Search for the cell housing the specified text and yield its (x, y) center coordinate. 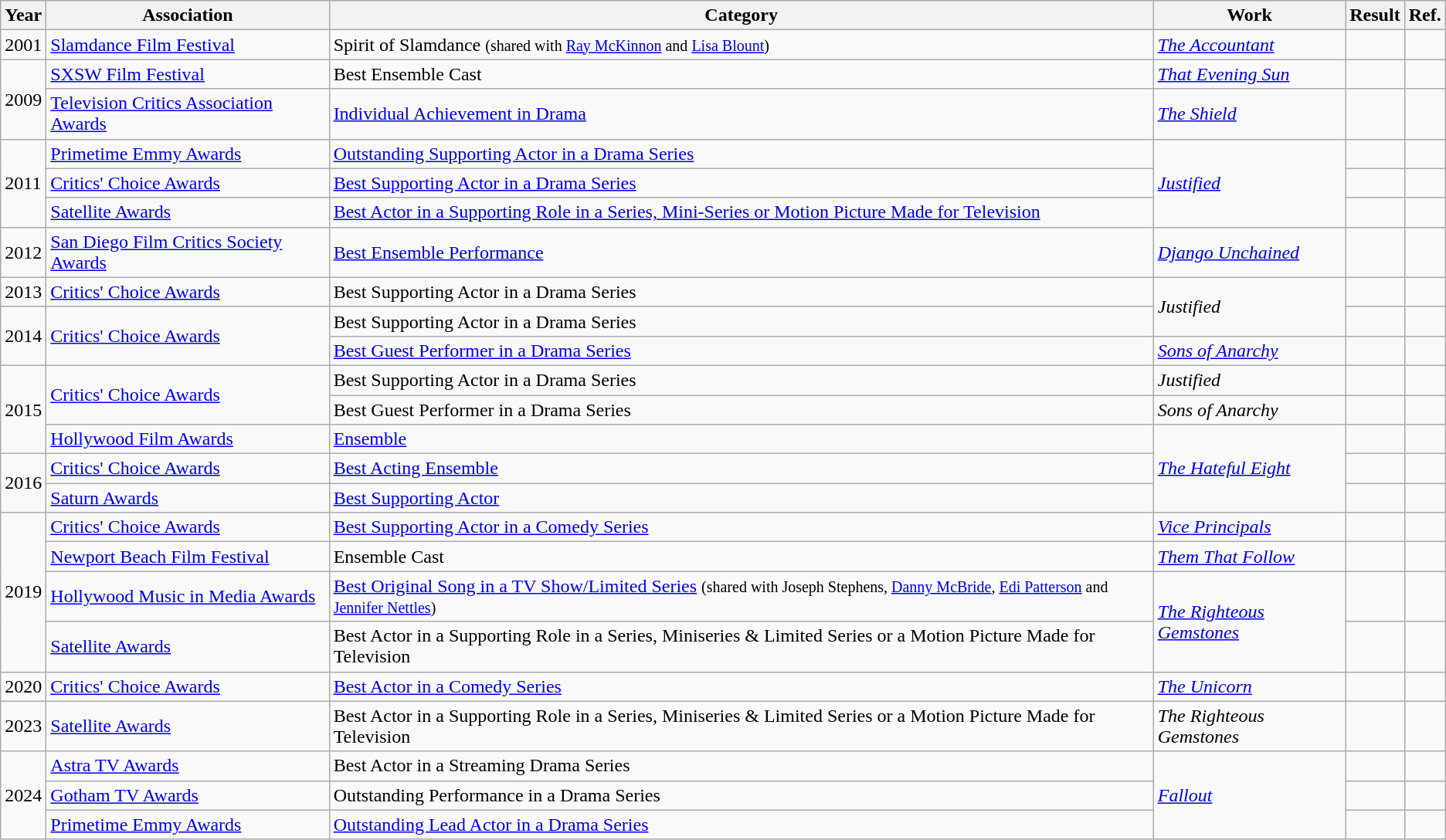
Best Actor in a Supporting Role in a Series, Mini-Series or Motion Picture Made for Television (742, 212)
2001 (23, 45)
2015 (23, 409)
Year (23, 15)
Television Critics Association Awards (188, 114)
Hollywood Film Awards (188, 439)
2009 (23, 99)
2012 (23, 252)
The Unicorn (1250, 686)
Outstanding Lead Actor in a Drama Series (742, 825)
Result (1375, 15)
2016 (23, 483)
Individual Achievement in Drama (742, 114)
Outstanding Performance in a Drama Series (742, 795)
2011 (23, 183)
Category (742, 15)
Hollywood Music in Media Awards (188, 596)
Best Supporting Actor in a Comedy Series (742, 527)
Ref. (1424, 15)
Fallout (1250, 795)
Newport Beach Film Festival (188, 557)
2024 (23, 795)
Vice Principals (1250, 527)
Ensemble (742, 439)
Spirit of Slamdance (shared with Ray McKinnon and Lisa Blount) (742, 45)
Django Unchained (1250, 252)
Best Supporting Actor (742, 498)
The Hateful Eight (1250, 469)
Saturn Awards (188, 498)
Astra TV Awards (188, 766)
Work (1250, 15)
The Shield (1250, 114)
San Diego Film Critics Society Awards (188, 252)
2020 (23, 686)
2013 (23, 292)
Gotham TV Awards (188, 795)
Best Ensemble Performance (742, 252)
Slamdance Film Festival (188, 45)
The Accountant (1250, 45)
SXSW Film Festival (188, 74)
Best Ensemble Cast (742, 74)
Best Actor in a Comedy Series (742, 686)
2023 (23, 726)
Association (188, 15)
Them That Follow (1250, 557)
2019 (23, 592)
Best Acting Ensemble (742, 469)
Best Original Song in a TV Show/Limited Series (shared with Joseph Stephens, Danny McBride, Edi Patterson and Jennifer Nettles) (742, 596)
2014 (23, 336)
Ensemble Cast (742, 557)
Best Actor in a Streaming Drama Series (742, 766)
Outstanding Supporting Actor in a Drama Series (742, 154)
That Evening Sun (1250, 74)
